Return (x, y) of the center of cell containing provided text 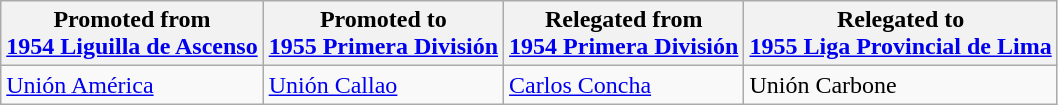
Relegated to1955 Liga Provincial de Lima (900, 34)
Unión América (132, 85)
Promoted from1954 Liguilla de Ascenso (132, 34)
Relegated from1954 Primera División (624, 34)
Carlos Concha (624, 85)
Unión Carbone (900, 85)
Promoted to1955 Primera División (383, 34)
Unión Callao (383, 85)
